Capture the cell that displays the provided text and extract its (X, Y) central coordinate. 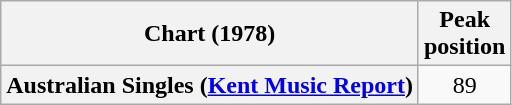
Peakposition (464, 34)
Australian Singles (Kent Music Report) (210, 85)
89 (464, 85)
Chart (1978) (210, 34)
